Extract the [x, y] coordinate from the center of the cell holding the provided text.  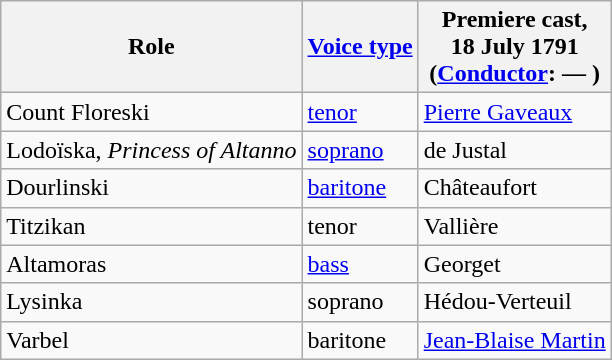
Jean-Blaise Martin [514, 340]
Varbel [152, 340]
Altamoras [152, 264]
Lodoïska, Princess of Altanno [152, 150]
de Justal [514, 150]
Voice type [360, 47]
Count Floreski [152, 112]
Lysinka [152, 302]
Vallière [514, 226]
Pierre Gaveaux [514, 112]
Titzikan [152, 226]
Châteaufort [514, 188]
Role [152, 47]
Premiere cast,18 July 1791(Conductor: — ) [514, 47]
bass [360, 264]
Dourlinski [152, 188]
Hédou-Verteuil [514, 302]
Georget [514, 264]
